Locate the cell with the specified text and output its [x, y] center coordinate. 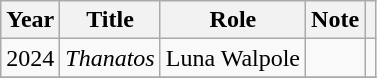
Note [336, 20]
Luna Walpole [232, 58]
Role [232, 20]
Thanatos [110, 58]
Year [30, 20]
Title [110, 20]
2024 [30, 58]
